Return [x, y] of the center of cell containing provided text 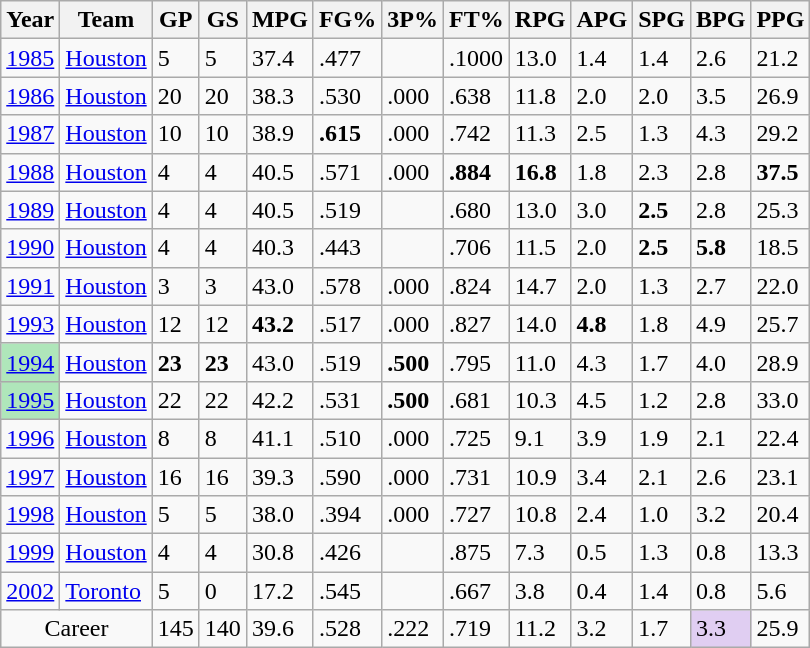
1.9 [662, 438]
4.8 [602, 324]
.667 [477, 591]
3.0 [602, 210]
40.3 [280, 248]
1994 [30, 362]
.545 [347, 591]
1988 [30, 172]
38.3 [280, 96]
10.8 [540, 515]
43.2 [280, 324]
3P% [413, 20]
22.4 [780, 438]
1989 [30, 210]
3.9 [602, 438]
.578 [347, 286]
.719 [477, 629]
1996 [30, 438]
.510 [347, 438]
.528 [347, 629]
1.0 [662, 515]
33.0 [780, 400]
30.8 [280, 553]
2.3 [662, 172]
Toronto [106, 591]
11.0 [540, 362]
.884 [477, 172]
11.8 [540, 96]
21.2 [780, 58]
.590 [347, 477]
.443 [347, 248]
.530 [347, 96]
PPG [780, 20]
2.7 [720, 286]
3.3 [720, 629]
MPG [280, 20]
14.0 [540, 324]
.795 [477, 362]
0 [222, 591]
5.6 [780, 591]
.727 [477, 515]
APG [602, 20]
2.4 [602, 515]
16.8 [540, 172]
1990 [30, 248]
17.2 [280, 591]
13.3 [780, 553]
GP [176, 20]
.571 [347, 172]
22.0 [780, 286]
7.3 [540, 553]
18.5 [780, 248]
26.9 [780, 96]
.222 [413, 629]
Year [30, 20]
10.9 [540, 477]
.680 [477, 210]
.827 [477, 324]
5.8 [720, 248]
25.3 [780, 210]
.706 [477, 248]
FG% [347, 20]
1986 [30, 96]
23.1 [780, 477]
1.2 [662, 400]
20.4 [780, 515]
145 [176, 629]
.638 [477, 96]
0.5 [602, 553]
0.4 [602, 591]
.615 [347, 134]
.725 [477, 438]
39.3 [280, 477]
.875 [477, 553]
3.8 [540, 591]
4.0 [720, 362]
Team [106, 20]
.731 [477, 477]
11.5 [540, 248]
.1000 [477, 58]
25.7 [780, 324]
.681 [477, 400]
.426 [347, 553]
BPG [720, 20]
42.2 [280, 400]
GS [222, 20]
4.9 [720, 324]
37.5 [780, 172]
38.0 [280, 515]
1993 [30, 324]
SPG [662, 20]
14.7 [540, 286]
RPG [540, 20]
9.1 [540, 438]
1985 [30, 58]
.742 [477, 134]
FT% [477, 20]
10.3 [540, 400]
1998 [30, 515]
1999 [30, 553]
.517 [347, 324]
.824 [477, 286]
37.4 [280, 58]
.477 [347, 58]
11.2 [540, 629]
2002 [30, 591]
1995 [30, 400]
Career [76, 629]
.531 [347, 400]
39.6 [280, 629]
.394 [347, 515]
4.5 [602, 400]
11.3 [540, 134]
38.9 [280, 134]
28.9 [780, 362]
41.1 [280, 438]
3.5 [720, 96]
3.4 [602, 477]
1997 [30, 477]
1987 [30, 134]
140 [222, 629]
25.9 [780, 629]
29.2 [780, 134]
1991 [30, 286]
